Return the [x, y] coordinate for the center point of the cell that contains the specified text.  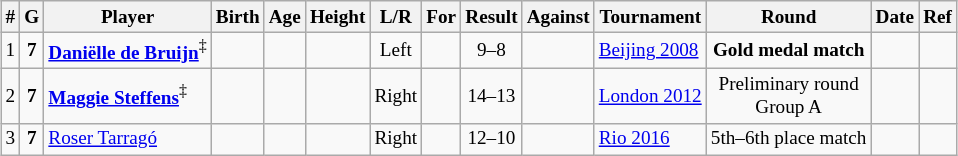
Beijing 2008 [650, 50]
Age [284, 17]
For [442, 17]
5th–6th place match [788, 139]
Preliminary roundGroup A [788, 96]
Daniëlle de Bruijn‡ [128, 50]
London 2012 [650, 96]
# [10, 17]
9–8 [492, 50]
Maggie Steffens‡ [128, 96]
Rio 2016 [650, 139]
Player [128, 17]
Date [895, 17]
Tournament [650, 17]
Left [396, 50]
1 [10, 50]
3 [10, 139]
L/R [396, 17]
14–13 [492, 96]
Result [492, 17]
Height [338, 17]
Roser Tarragó [128, 139]
2 [10, 96]
Round [788, 17]
Gold medal match [788, 50]
Against [558, 17]
G [32, 17]
Birth [238, 17]
Ref [938, 17]
12–10 [492, 139]
